Capture the cell that displays the provided text and extract its [X, Y] central coordinate. 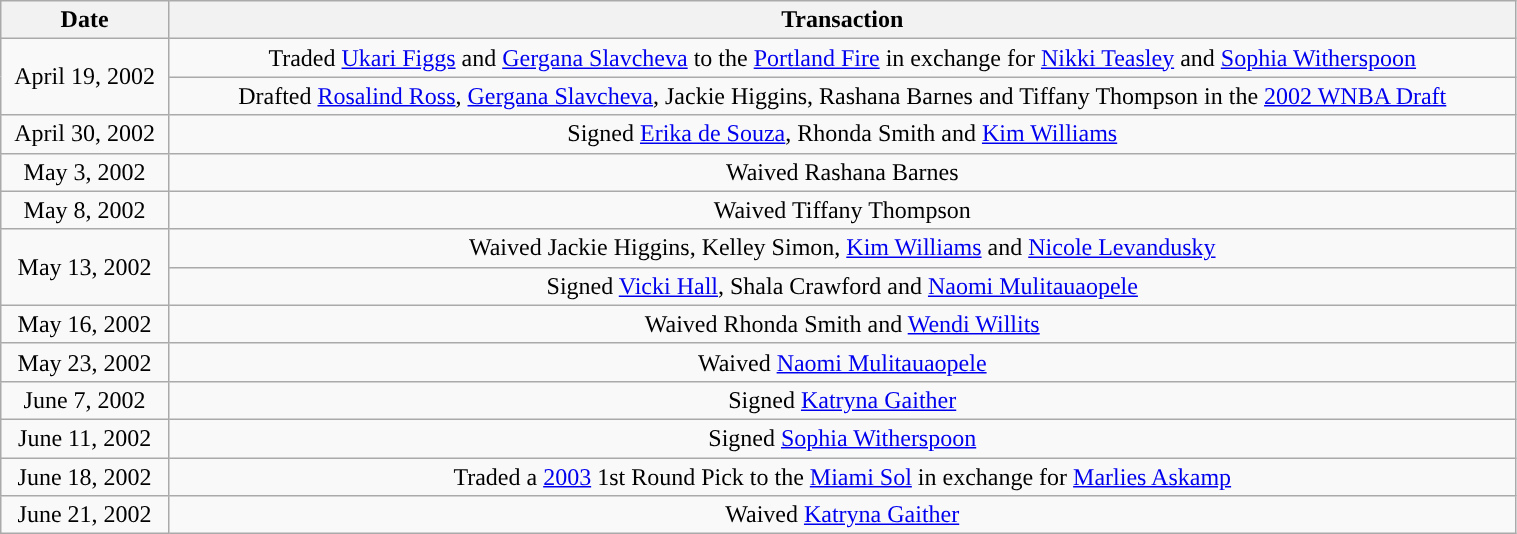
April 30, 2002 [85, 134]
Traded a 2003 1st Round Pick to the Miami Sol in exchange for Marlies Askamp [842, 477]
Waived Jackie Higgins, Kelley Simon, Kim Williams and Nicole Levandusky [842, 248]
Date [85, 20]
Traded Ukari Figgs and Gergana Slavcheva to the Portland Fire in exchange for Nikki Teasley and Sophia Witherspoon [842, 58]
May 23, 2002 [85, 362]
Signed Vicki Hall, Shala Crawford and Naomi Mulitauaopele [842, 286]
Transaction [842, 20]
June 7, 2002 [85, 400]
April 19, 2002 [85, 77]
Signed Erika de Souza, Rhonda Smith and Kim Williams [842, 134]
Signed Sophia Witherspoon [842, 438]
Waived Naomi Mulitauaopele [842, 362]
June 11, 2002 [85, 438]
June 21, 2002 [85, 515]
Drafted Rosalind Ross, Gergana Slavcheva, Jackie Higgins, Rashana Barnes and Tiffany Thompson in the 2002 WNBA Draft [842, 96]
Waived Tiffany Thompson [842, 210]
May 16, 2002 [85, 324]
May 8, 2002 [85, 210]
May 13, 2002 [85, 267]
Waived Katryna Gaither [842, 515]
June 18, 2002 [85, 477]
Signed Katryna Gaither [842, 400]
Waived Rashana Barnes [842, 172]
Waived Rhonda Smith and Wendi Willits [842, 324]
May 3, 2002 [85, 172]
